Search for the cell housing the specified text and yield its (X, Y) center coordinate. 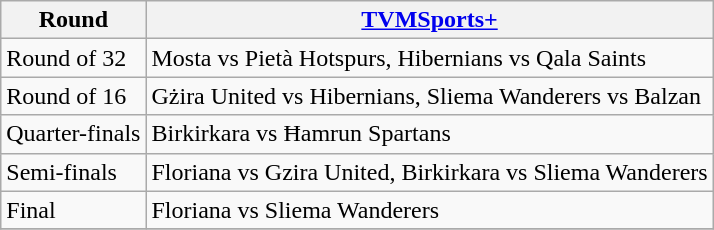
Final (74, 210)
Round of 32 (74, 58)
Gżira United vs Hibernians, Sliema Wanderers vs Balzan (430, 96)
TVMSports+ (430, 20)
Round (74, 20)
Round of 16 (74, 96)
Mosta vs Pietà Hotspurs, Hibernians vs Qala Saints (430, 58)
Semi-finals (74, 172)
Floriana vs Gzira United, Birkirkara vs Sliema Wanderers (430, 172)
Birkirkara vs Ħamrun Spartans (430, 134)
Floriana vs Sliema Wanderers (430, 210)
Quarter-finals (74, 134)
